Pinpoint the cell where the given text exists, returning its (x, y) midpoint coordinate. 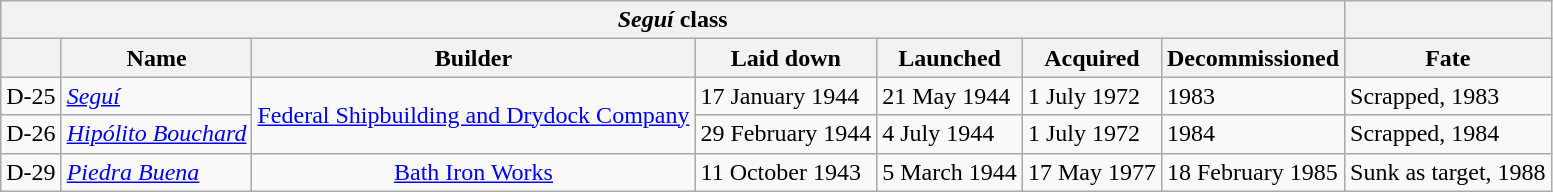
11 October 1943 (786, 172)
Seguí class (673, 20)
D-26 (31, 134)
Fate (1448, 58)
Launched (950, 58)
5 March 1944 (950, 172)
Name (156, 58)
Scrapped, 1984 (1448, 134)
Laid down (786, 58)
21 May 1944 (950, 96)
4 July 1944 (950, 134)
Scrapped, 1983 (1448, 96)
Federal Shipbuilding and Drydock Company (474, 115)
Seguí (156, 96)
Builder (474, 58)
1983 (1252, 96)
Sunk as target, 1988 (1448, 172)
Piedra Buena (156, 172)
D-29 (31, 172)
1984 (1252, 134)
Decommissioned (1252, 58)
Hipólito Bouchard (156, 134)
18 February 1985 (1252, 172)
29 February 1944 (786, 134)
Acquired (1092, 58)
Bath Iron Works (474, 172)
D-25 (31, 96)
17 May 1977 (1092, 172)
17 January 1944 (786, 96)
